Find where the given text appears and provide that cell's center as (X, Y) coordinate. 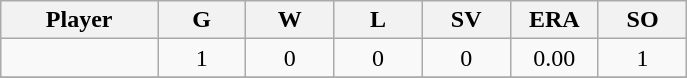
Player (80, 20)
L (378, 20)
G (202, 20)
0.00 (554, 58)
SV (466, 20)
SO (642, 20)
ERA (554, 20)
W (290, 20)
